Capture the cell that displays the provided text and extract its (X, Y) central coordinate. 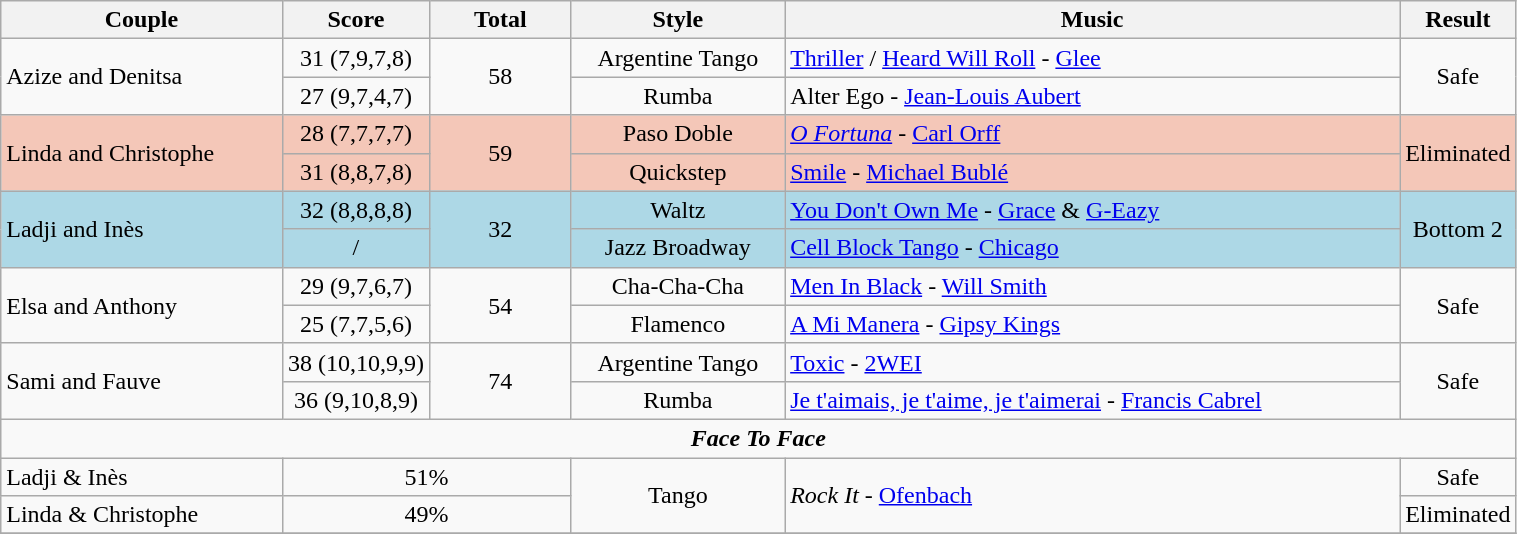
Jazz Broadway (678, 248)
Alter Ego - Jean-Louis Aubert (1092, 96)
54 (500, 305)
Ladji & Inès (142, 477)
Toxic - 2WEI (1092, 362)
28 (7,7,7,7) (356, 134)
Linda & Christophe (142, 515)
Paso Doble (678, 134)
27 (9,7,4,7) (356, 96)
/ (356, 248)
Tango (678, 496)
29 (9,7,6,7) (356, 286)
Ladji and Inès (142, 229)
31 (8,8,7,8) (356, 172)
31 (7,9,7,8) (356, 58)
Waltz (678, 210)
Bottom 2 (1458, 229)
51% (426, 477)
32 (500, 229)
Elsa and Anthony (142, 305)
59 (500, 153)
Rock It - Ofenbach (1092, 496)
Couple (142, 20)
Smile - Michael Bublé (1092, 172)
You Don't Own Me - Grace & G-Eazy (1092, 210)
Thriller / Heard Will Roll - Glee (1092, 58)
58 (500, 77)
Style (678, 20)
Men In Black - Will Smith (1092, 286)
Score (356, 20)
32 (8,8,8,8) (356, 210)
Total (500, 20)
A Mi Manera - Gipsy Kings (1092, 324)
Face To Face (758, 438)
49% (426, 515)
Azize and Denitsa (142, 77)
O Fortuna - Carl Orff (1092, 134)
Result (1458, 20)
38 (10,10,9,9) (356, 362)
36 (9,10,8,9) (356, 400)
Je t'aimais, je t'aime, je t'aimerai - Francis Cabrel (1092, 400)
Linda and Christophe (142, 153)
74 (500, 381)
Music (1092, 20)
Flamenco (678, 324)
Quickstep (678, 172)
25 (7,7,5,6) (356, 324)
Sami and Fauve (142, 381)
Cell Block Tango - Chicago (1092, 248)
Cha-Cha-Cha (678, 286)
